Find where the given text appears and provide that cell's center as (X, Y) coordinate. 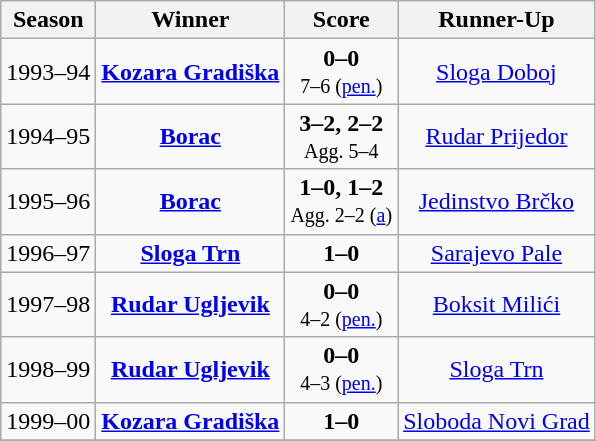
3–2, 2–2 Agg. 5–4 (342, 136)
0–0 7–6 (pen.) (342, 72)
Jedinstvo Brčko (497, 202)
Winner (190, 20)
Sarajevo Pale (497, 253)
Boksit Milići (497, 304)
Runner-Up (497, 20)
1995–96 (48, 202)
1999–00 (48, 421)
1997–98 (48, 304)
Sloboda Novi Grad (497, 421)
Rudar Prijedor (497, 136)
0–0 4–3 (pen.) (342, 370)
Sloga Doboj (497, 72)
Score (342, 20)
1994–95 (48, 136)
1998–99 (48, 370)
1996–97 (48, 253)
1993–94 (48, 72)
1–0, 1–2 Agg. 2–2 (a) (342, 202)
Season (48, 20)
0–0 4–2 (pen.) (342, 304)
